Return (X, Y) of the center of cell containing provided text 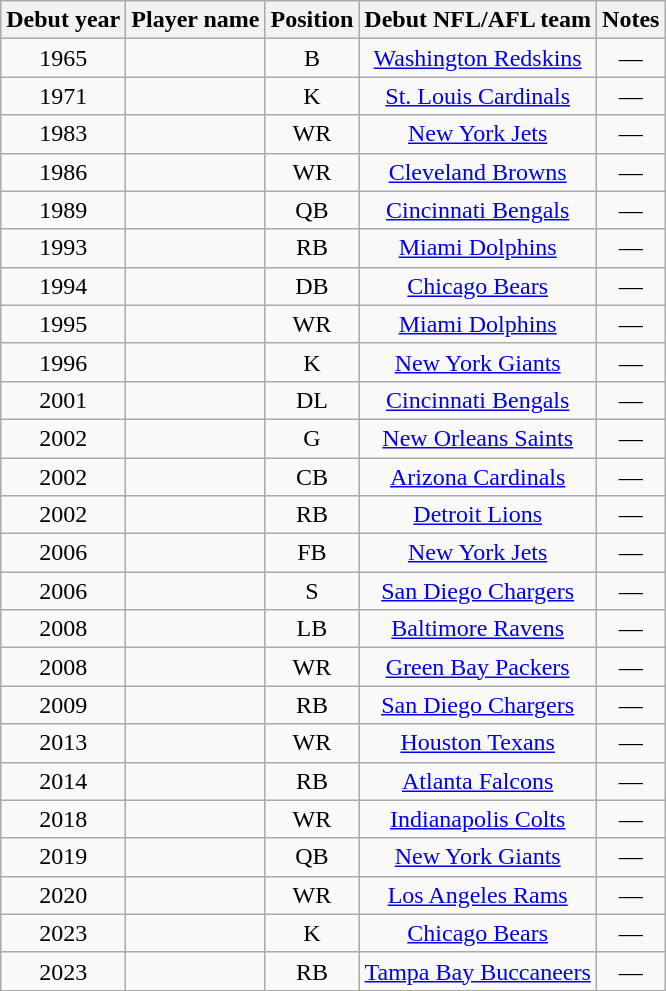
Tampa Bay Buccaneers (478, 971)
1995 (64, 324)
1965 (64, 58)
G (312, 438)
Indianapolis Colts (478, 819)
Baltimore Ravens (478, 629)
1993 (64, 248)
1996 (64, 362)
Position (312, 20)
LB (312, 629)
Debut year (64, 20)
St. Louis Cardinals (478, 96)
2018 (64, 819)
Player name (196, 20)
2001 (64, 400)
Notes (631, 20)
2013 (64, 743)
2020 (64, 895)
1989 (64, 210)
FB (312, 553)
CB (312, 477)
DB (312, 286)
Los Angeles Rams (478, 895)
Houston Texans (478, 743)
1994 (64, 286)
S (312, 591)
Atlanta Falcons (478, 781)
Washington Redskins (478, 58)
New Orleans Saints (478, 438)
Cleveland Browns (478, 172)
1971 (64, 96)
1986 (64, 172)
Detroit Lions (478, 515)
Green Bay Packers (478, 667)
2019 (64, 857)
Arizona Cardinals (478, 477)
2009 (64, 705)
B (312, 58)
Debut NFL/AFL team (478, 20)
DL (312, 400)
2014 (64, 781)
1983 (64, 134)
